For the text-containing cell, return its midpoint in [x, y] coordinate format. 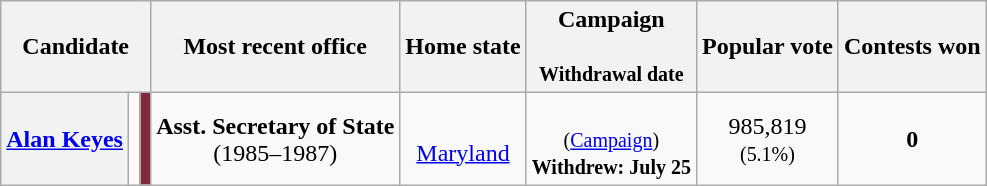
(Campaign)Withdrew: July 25 [611, 139]
Maryland [463, 139]
Home state [463, 47]
Asst. Secretary of State(1985–1987) [276, 139]
CampaignWithdrawal date [611, 47]
Popular vote [767, 47]
0 [912, 139]
Contests won [912, 47]
985,819(5.1%) [767, 139]
Alan Keyes [65, 139]
Most recent office [276, 47]
Candidate [76, 47]
